Scan for the cell matching the given text and deliver its [X, Y] coordinate at center. 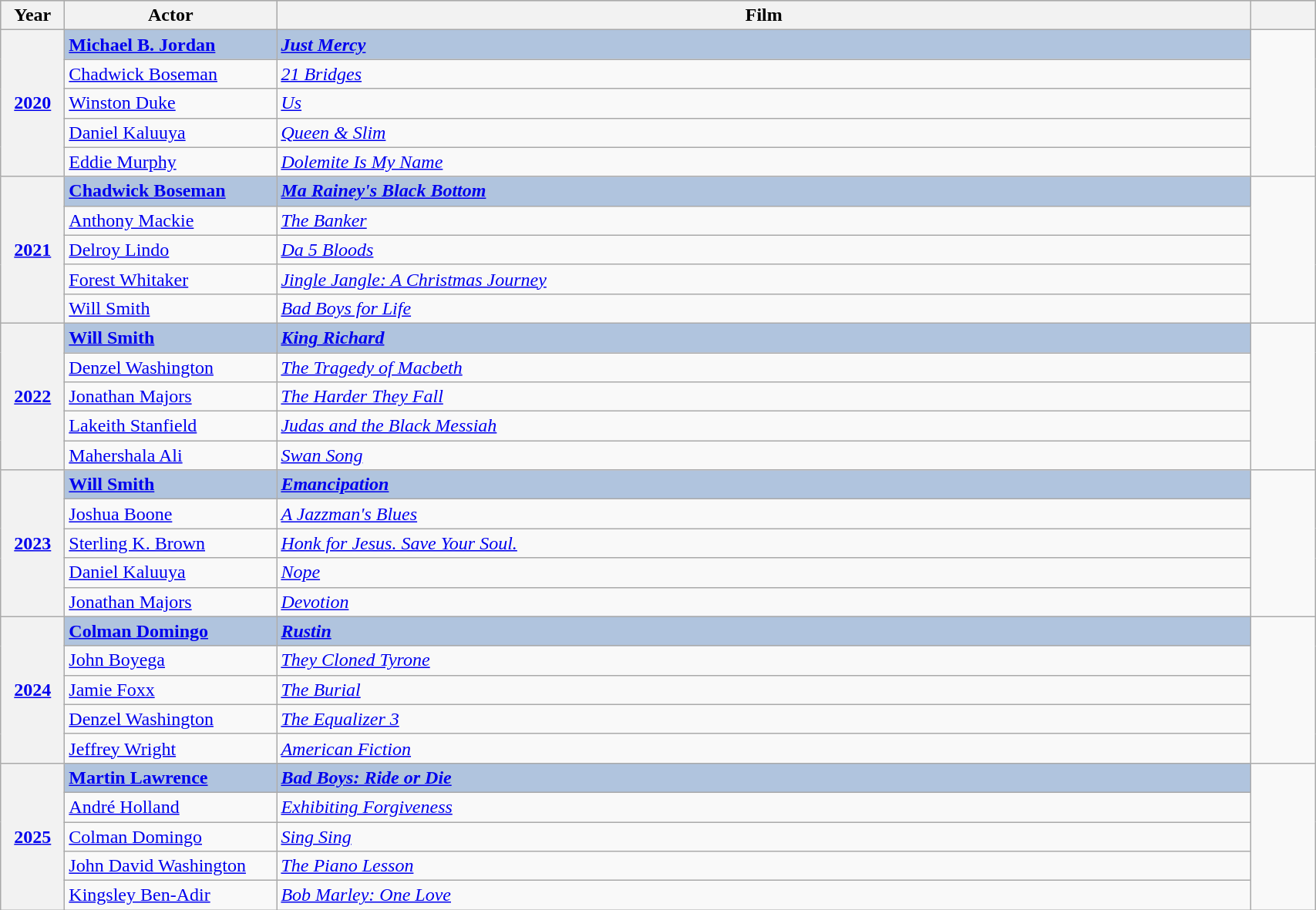
Emancipation [764, 485]
Joshua Boone [171, 514]
Bad Boys: Ride or Die [764, 777]
Da 5 Bloods [764, 250]
Nope [764, 573]
A Jazzman's Blues [764, 514]
2024 [32, 690]
Lakeith Stanfield [171, 426]
Dolemite Is My Name [764, 162]
They Cloned Tyrone [764, 660]
Just Mercy [764, 45]
Us [764, 103]
Year [32, 15]
Swan Song [764, 455]
Kingsley Ben-Adir [171, 895]
André Holland [171, 807]
Bob Marley: One Love [764, 895]
Jeffrey Wright [171, 748]
Honk for Jesus. Save Your Soul. [764, 543]
21 Bridges [764, 74]
Mahershala Ali [171, 455]
Judas and the Black Messiah [764, 426]
The Tragedy of Macbeth [764, 368]
Sing Sing [764, 836]
Winston Duke [171, 103]
2022 [32, 396]
2020 [32, 103]
Devotion [764, 602]
Exhibiting Forgiveness [764, 807]
Queen & Slim [764, 133]
Rustin [764, 631]
2021 [32, 250]
King Richard [764, 337]
Delroy Lindo [171, 250]
John David Washington [171, 866]
The Equalizer 3 [764, 719]
Eddie Murphy [171, 162]
Film [764, 15]
Forest Whitaker [171, 279]
Michael B. Jordan [171, 45]
John Boyega [171, 660]
Martin Lawrence [171, 777]
2025 [32, 836]
2023 [32, 543]
American Fiction [764, 748]
The Piano Lesson [764, 866]
Actor [171, 15]
Bad Boys for Life [764, 308]
Jingle Jangle: A Christmas Journey [764, 279]
The Burial [764, 690]
Jamie Foxx [171, 690]
Ma Rainey's Black Bottom [764, 191]
Anthony Mackie [171, 220]
Sterling K. Brown [171, 543]
The Banker [764, 220]
The Harder They Fall [764, 397]
